Return the [X, Y] coordinate for the center point of the cell that contains the specified text.  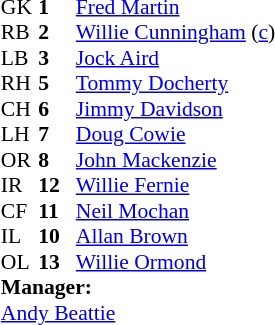
8 [57, 160]
10 [57, 237]
Jimmy Davidson [176, 109]
Allan Brown [176, 237]
RB [20, 33]
IL [20, 237]
RH [20, 83]
LB [20, 58]
Willie Fernie [176, 185]
Willie Cunningham (c) [176, 33]
Willie Ormond [176, 262]
5 [57, 83]
Doug Cowie [176, 135]
OR [20, 160]
7 [57, 135]
13 [57, 262]
CF [20, 211]
Jock Aird [176, 58]
3 [57, 58]
OL [20, 262]
12 [57, 185]
6 [57, 109]
Neil Mochan [176, 211]
LH [20, 135]
John Mackenzie [176, 160]
IR [20, 185]
Manager: [138, 287]
2 [57, 33]
Tommy Docherty [176, 83]
CH [20, 109]
11 [57, 211]
